Detect which cell encompasses the target text, then output its (X, Y) center coordinate. 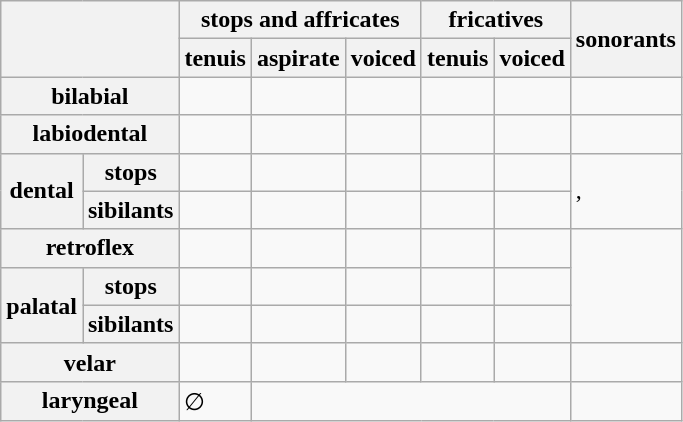
dental (42, 191)
velar (90, 362)
sonorants (626, 39)
fricatives (496, 20)
bilabial (90, 96)
∅ (215, 401)
aspirate (298, 58)
palatal (42, 305)
retroflex (90, 248)
labiodental (90, 134)
laryngeal (90, 401)
stops and affricates (300, 20)
, (626, 191)
